Locate the cell with the specified text and output its (x, y) center coordinate. 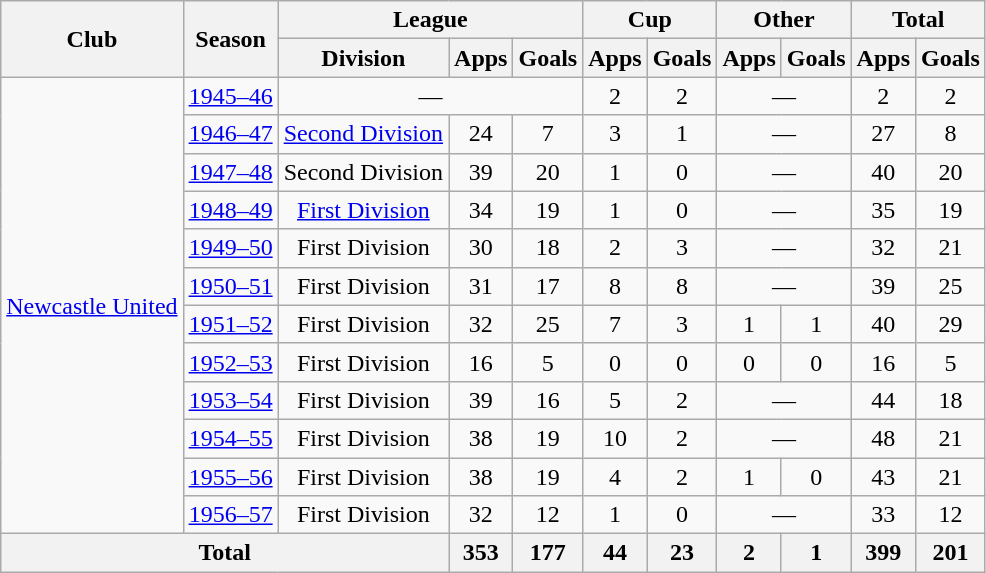
1955–56 (230, 477)
4 (615, 477)
1951–52 (230, 324)
10 (615, 438)
17 (548, 286)
1949–50 (230, 248)
48 (883, 438)
35 (883, 210)
1954–55 (230, 438)
1945–46 (230, 96)
201 (951, 553)
1952–53 (230, 362)
24 (481, 134)
1946–47 (230, 134)
29 (951, 324)
31 (481, 286)
23 (682, 553)
353 (481, 553)
League (430, 20)
43 (883, 477)
Division (363, 58)
1956–57 (230, 515)
Other (784, 20)
Season (230, 39)
177 (548, 553)
1948–49 (230, 210)
27 (883, 134)
Cup (650, 20)
Club (92, 39)
Newcastle United (92, 306)
33 (883, 515)
399 (883, 553)
30 (481, 248)
1953–54 (230, 400)
1950–51 (230, 286)
34 (481, 210)
1947–48 (230, 172)
